Find where the given text appears and provide that cell's center as [X, Y] coordinate. 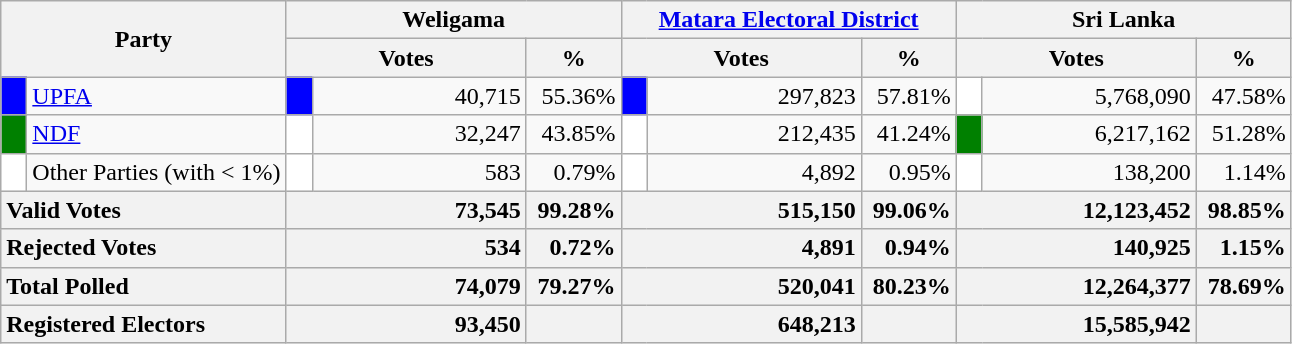
57.81% [908, 96]
93,450 [406, 324]
UPFA [156, 96]
Sri Lanka [1124, 20]
12,264,377 [1076, 286]
Matara Electoral District [788, 20]
73,545 [406, 210]
534 [406, 248]
648,213 [741, 324]
0.72% [574, 248]
583 [419, 172]
Registered Electors [144, 324]
4,891 [741, 248]
78.69% [1244, 286]
51.28% [1244, 134]
99.06% [908, 210]
47.58% [1244, 96]
79.27% [574, 286]
4,892 [754, 172]
32,247 [419, 134]
515,150 [741, 210]
40,715 [419, 96]
41.24% [908, 134]
140,925 [1076, 248]
15,585,942 [1076, 324]
Weligama [454, 20]
98.85% [1244, 210]
0.79% [574, 172]
Total Polled [144, 286]
297,823 [754, 96]
80.23% [908, 286]
0.95% [908, 172]
NDF [156, 134]
Party [144, 39]
1.15% [1244, 248]
99.28% [574, 210]
6,217,162 [1089, 134]
0.94% [908, 248]
212,435 [754, 134]
55.36% [574, 96]
Other Parties (with < 1%) [156, 172]
520,041 [741, 286]
5,768,090 [1089, 96]
138,200 [1089, 172]
Rejected Votes [144, 248]
Valid Votes [144, 210]
12,123,452 [1076, 210]
1.14% [1244, 172]
74,079 [406, 286]
43.85% [574, 134]
